Identify which cell holds the provided text, then report its (X, Y) central coordinate. 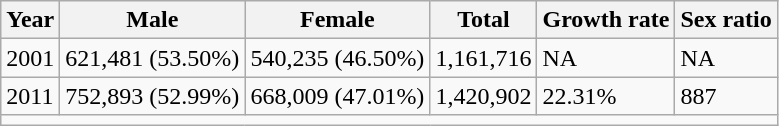
Growth rate (606, 20)
540,235 (46.50%) (338, 58)
1,161,716 (484, 58)
Female (338, 20)
1,420,902 (484, 96)
668,009 (47.01%) (338, 96)
Total (484, 20)
887 (726, 96)
2001 (30, 58)
Year (30, 20)
621,481 (53.50%) (152, 58)
2011 (30, 96)
Sex ratio (726, 20)
752,893 (52.99%) (152, 96)
Male (152, 20)
22.31% (606, 96)
